Determine the (x, y) coordinate at the center of the cell enclosing the given text.  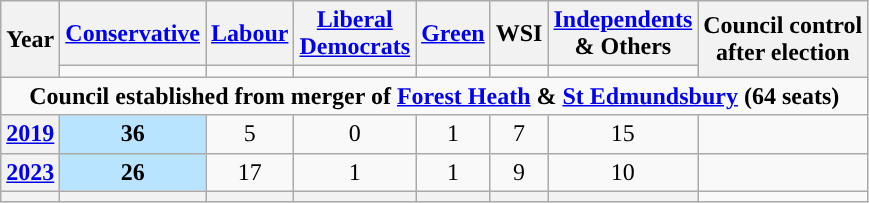
WSI (519, 34)
17 (250, 172)
Independents& Others (623, 34)
Council established from merger of Forest Heath & St Edmundsbury (64 seats) (434, 96)
7 (519, 134)
9 (519, 172)
Conservative (133, 34)
Liberal Democrats (355, 34)
5 (250, 134)
36 (133, 134)
Year (30, 39)
Green (454, 34)
10 (623, 172)
0 (355, 134)
26 (133, 172)
2023 (30, 172)
Labour (250, 34)
15 (623, 134)
Council controlafter election (783, 39)
2019 (30, 134)
